Detect which cell encompasses the target text, then output its [x, y] center coordinate. 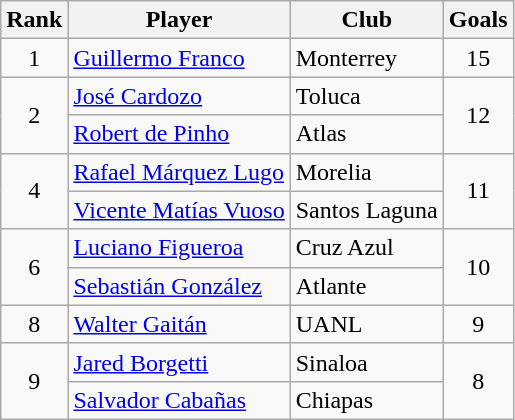
12 [478, 115]
Monterrey [366, 58]
Atlante [366, 286]
15 [478, 58]
Goals [478, 20]
2 [34, 115]
4 [34, 191]
Toluca [366, 96]
Player [179, 20]
Walter Gaitán [179, 324]
Sinaloa [366, 362]
Chiapas [366, 400]
Rank [34, 20]
Atlas [366, 134]
Luciano Figueroa [179, 248]
Santos Laguna [366, 210]
Vicente Matías Vuoso [179, 210]
Cruz Azul [366, 248]
Guillermo Franco [179, 58]
6 [34, 267]
11 [478, 191]
10 [478, 267]
José Cardozo [179, 96]
UANL [366, 324]
Salvador Cabañas [179, 400]
Rafael Márquez Lugo [179, 172]
Club [366, 20]
Robert de Pinho [179, 134]
Morelia [366, 172]
Sebastián González [179, 286]
Jared Borgetti [179, 362]
1 [34, 58]
